Search for the cell housing the specified text and yield its [X, Y] center coordinate. 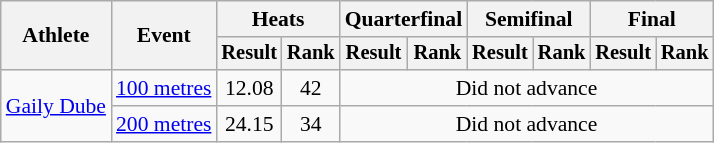
100 metres [164, 88]
Event [164, 36]
Final [652, 19]
Quarterfinal [404, 19]
200 metres [164, 124]
24.15 [249, 124]
Gaily Dube [56, 106]
12.08 [249, 88]
34 [311, 124]
42 [311, 88]
Athlete [56, 36]
Heats [278, 19]
Semifinal [528, 19]
